Locate the cell with the specified text and output its (x, y) center coordinate. 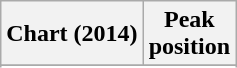
Chart (2014) (72, 34)
Peakposition (189, 34)
